Detect which cell encompasses the target text, then output its [x, y] center coordinate. 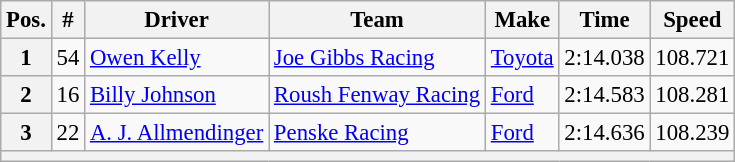
3 [26, 133]
Owen Kelly [177, 58]
Time [604, 20]
2:14.583 [604, 95]
22 [68, 133]
Driver [177, 20]
Pos. [26, 20]
108.281 [692, 95]
A. J. Allmendinger [177, 133]
108.721 [692, 58]
Penske Racing [378, 133]
16 [68, 95]
Toyota [522, 58]
# [68, 20]
2:14.038 [604, 58]
Joe Gibbs Racing [378, 58]
Billy Johnson [177, 95]
Speed [692, 20]
Make [522, 20]
2 [26, 95]
Team [378, 20]
Roush Fenway Racing [378, 95]
1 [26, 58]
54 [68, 58]
108.239 [692, 133]
2:14.636 [604, 133]
